Locate the cell with the specified text and output its [X, Y] center coordinate. 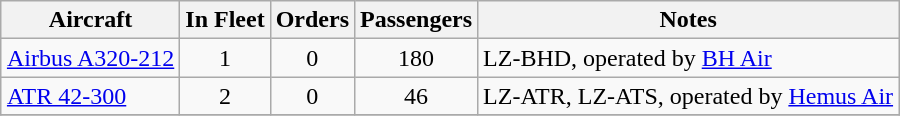
Airbus A320-212 [90, 58]
2 [225, 96]
In Fleet [225, 20]
46 [416, 96]
180 [416, 58]
Aircraft [90, 20]
Passengers [416, 20]
LZ-ATR, LZ-ATS, operated by Hemus Air [688, 96]
Orders [312, 20]
Notes [688, 20]
LZ-BHD, operated by BH Air [688, 58]
1 [225, 58]
ATR 42-300 [90, 96]
